Extract the (x, y) coordinate from the center of the cell holding the provided text.  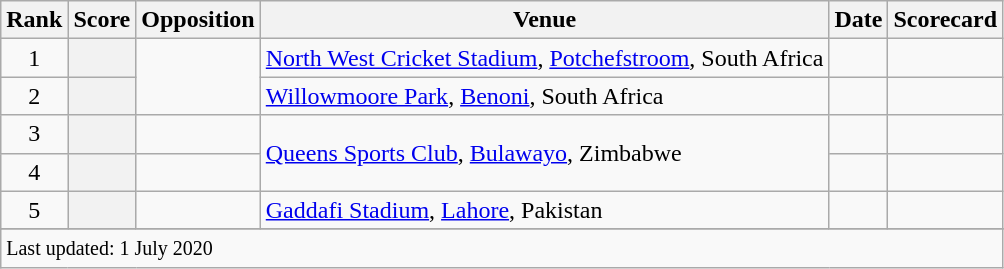
Opposition (198, 20)
2 (34, 96)
Willowmoore Park, Benoni, South Africa (544, 96)
Scorecard (946, 20)
1 (34, 58)
Queens Sports Club, Bulawayo, Zimbabwe (544, 153)
Gaddafi Stadium, Lahore, Pakistan (544, 210)
5 (34, 210)
Rank (34, 20)
Date (858, 20)
4 (34, 172)
3 (34, 134)
Score (102, 20)
North West Cricket Stadium, Potchefstroom, South Africa (544, 58)
Last updated: 1 July 2020 (502, 248)
Venue (544, 20)
